Scan for the cell matching the given text and deliver its (X, Y) coordinate at center. 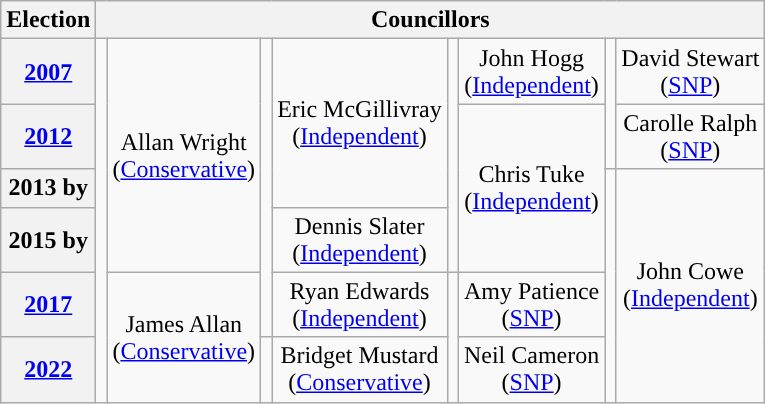
Councillors (430, 20)
John Hogg(Independent) (531, 72)
2013 by (48, 188)
Ryan Edwards(Independent) (360, 304)
Carolle Ralph(SNP) (690, 136)
2017 (48, 304)
Neil Cameron(SNP) (531, 370)
David Stewart(SNP) (690, 72)
Election (48, 20)
Eric McGillivray(Independent) (360, 123)
Dennis Slater(Independent) (360, 240)
Bridget Mustard(Conservative) (360, 370)
John Cowe(Independent) (690, 286)
2012 (48, 136)
2007 (48, 72)
Allan Wright(Conservative) (184, 156)
2015 by (48, 240)
James Allan(Conservative) (184, 337)
Amy Patience(SNP) (531, 304)
2022 (48, 370)
Chris Tuke(Independent) (531, 188)
